Provide the [X, Y] coordinate of the cell's center where the given text is located.  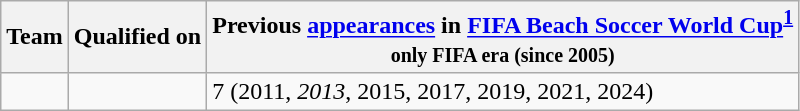
Qualified on [137, 37]
Previous appearances in FIFA Beach Soccer World Cup1only FIFA era (since 2005) [503, 37]
Team [35, 37]
7 (2011, 2013, 2015, 2017, 2019, 2021, 2024) [503, 91]
